Find where the given text appears and provide that cell's center as (X, Y) coordinate. 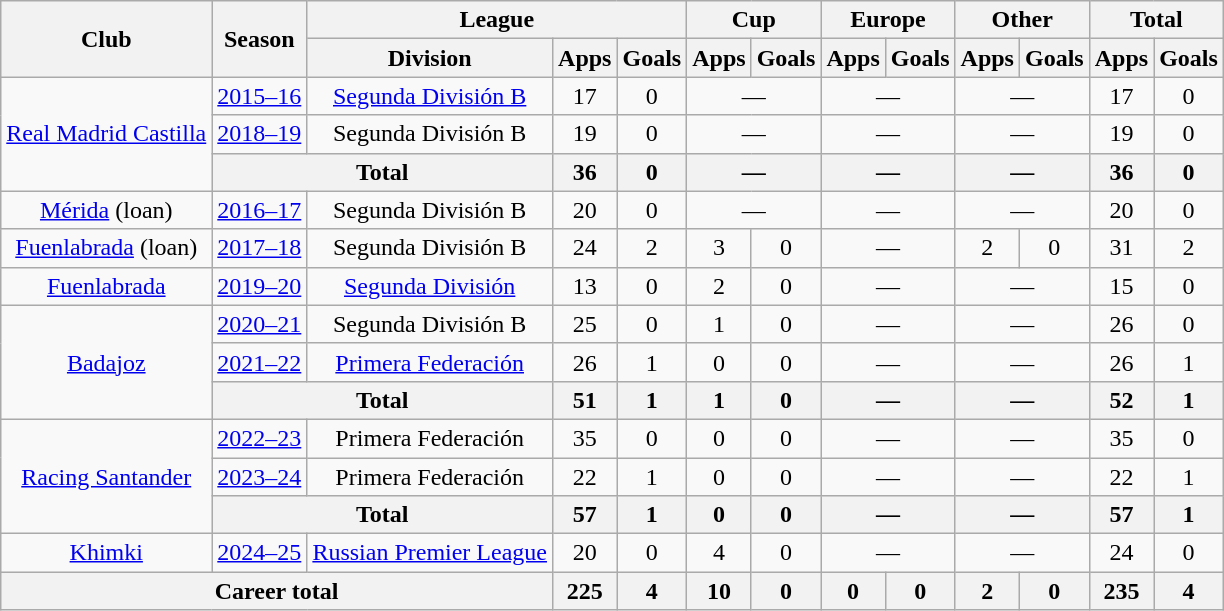
10 (719, 591)
25 (585, 324)
Khimki (106, 553)
Career total (277, 591)
2015–16 (260, 96)
3 (719, 248)
2021–22 (260, 362)
Europe (888, 20)
52 (1121, 400)
Division (430, 58)
Real Madrid Castilla (106, 134)
235 (1121, 591)
2019–20 (260, 286)
Mérida (loan) (106, 210)
Other (1022, 20)
Fuenlabrada (106, 286)
Badajoz (106, 362)
13 (585, 286)
2023–24 (260, 477)
Segunda División (430, 286)
Racing Santander (106, 476)
Season (260, 39)
2017–18 (260, 248)
League (497, 20)
31 (1121, 248)
2018–19 (260, 134)
Russian Premier League (430, 553)
Cup (754, 20)
15 (1121, 286)
2020–21 (260, 324)
2024–25 (260, 553)
Fuenlabrada (loan) (106, 248)
51 (585, 400)
Club (106, 39)
2016–17 (260, 210)
225 (585, 591)
2022–23 (260, 438)
